Find where the given text appears and provide that cell's center as (x, y) coordinate. 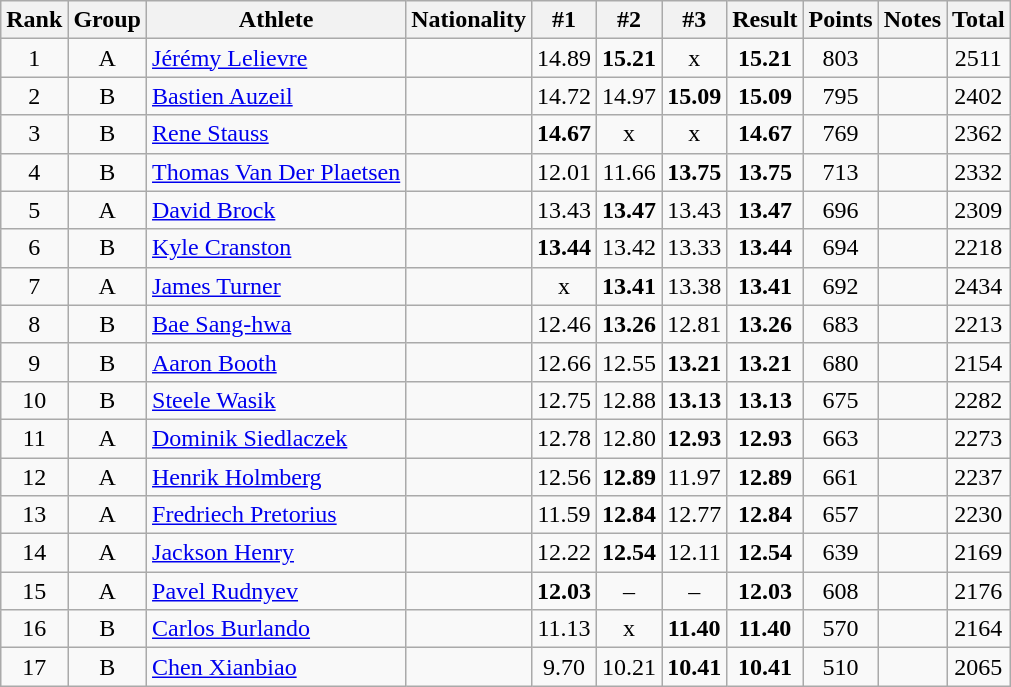
10 (34, 400)
2154 (979, 362)
David Brock (276, 210)
803 (840, 58)
2237 (979, 477)
13 (34, 515)
2362 (979, 134)
Rene Stauss (276, 134)
12.22 (564, 553)
2164 (979, 629)
13.38 (694, 286)
12.88 (630, 400)
12.11 (694, 553)
#1 (564, 20)
12.55 (630, 362)
10.21 (630, 667)
12 (34, 477)
2332 (979, 172)
639 (840, 553)
683 (840, 324)
Group (108, 20)
2309 (979, 210)
Points (840, 20)
657 (840, 515)
680 (840, 362)
Kyle Cranston (276, 248)
12.80 (630, 438)
16 (34, 629)
11.66 (630, 172)
Jérémy Lelievre (276, 58)
Athlete (276, 20)
570 (840, 629)
2230 (979, 515)
Aaron Booth (276, 362)
8 (34, 324)
769 (840, 134)
12.75 (564, 400)
713 (840, 172)
2511 (979, 58)
2169 (979, 553)
15 (34, 591)
#3 (694, 20)
14.72 (564, 96)
4 (34, 172)
14.89 (564, 58)
Bae Sang-hwa (276, 324)
Jackson Henry (276, 553)
12.56 (564, 477)
2434 (979, 286)
13.42 (630, 248)
Result (765, 20)
Fredriech Pretorius (276, 515)
Pavel Rudnyev (276, 591)
Notes (912, 20)
14.97 (630, 96)
2 (34, 96)
12.78 (564, 438)
Dominik Siedlaczek (276, 438)
696 (840, 210)
510 (840, 667)
13.33 (694, 248)
7 (34, 286)
#2 (630, 20)
11.59 (564, 515)
692 (840, 286)
Chen Xianbiao (276, 667)
2176 (979, 591)
17 (34, 667)
2065 (979, 667)
663 (840, 438)
14 (34, 553)
2402 (979, 96)
2218 (979, 248)
Steele Wasik (276, 400)
12.66 (564, 362)
James Turner (276, 286)
12.77 (694, 515)
11.13 (564, 629)
12.01 (564, 172)
12.81 (694, 324)
2282 (979, 400)
Nationality (469, 20)
675 (840, 400)
Rank (34, 20)
Total (979, 20)
11.97 (694, 477)
Bastien Auzeil (276, 96)
3 (34, 134)
795 (840, 96)
Carlos Burlando (276, 629)
Thomas Van Der Plaetsen (276, 172)
1 (34, 58)
9.70 (564, 667)
661 (840, 477)
694 (840, 248)
11 (34, 438)
12.46 (564, 324)
2213 (979, 324)
6 (34, 248)
2273 (979, 438)
608 (840, 591)
9 (34, 362)
5 (34, 210)
Henrik Holmberg (276, 477)
